Return (X, Y) of the center of cell containing provided text 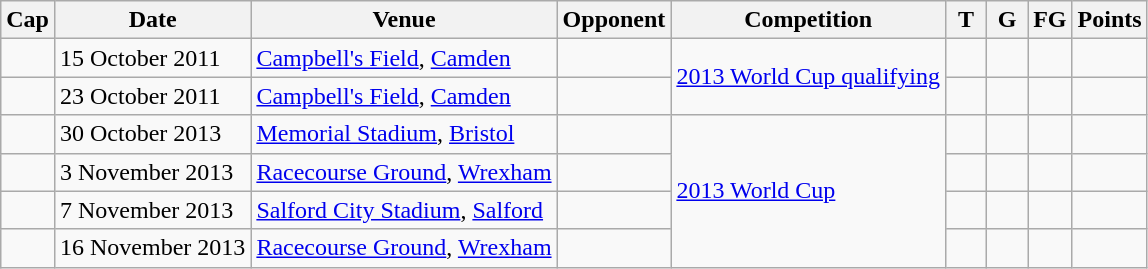
2013 World Cup (808, 191)
Competition (808, 20)
Salford City Stadium, Salford (404, 210)
23 October 2011 (152, 96)
Memorial Stadium, Bristol (404, 134)
3 November 2013 (152, 172)
Date (152, 20)
16 November 2013 (152, 248)
Venue (404, 20)
T (966, 20)
FG (1050, 20)
G (1008, 20)
7 November 2013 (152, 210)
30 October 2013 (152, 134)
2013 World Cup qualifying (808, 77)
Points (1110, 20)
15 October 2011 (152, 58)
Cap (28, 20)
Opponent (614, 20)
